For the text-containing cell, return its midpoint in [x, y] coordinate format. 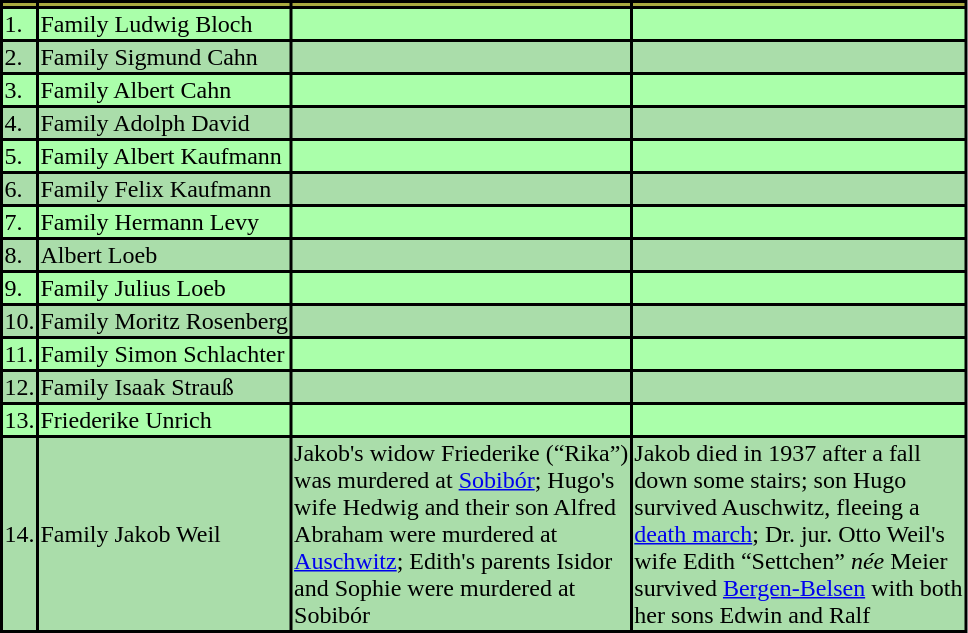
Family Simon Schlachter [164, 354]
Family Hermann Levy [164, 222]
10. [20, 321]
Family Julius Loeb [164, 288]
Family Moritz Rosenberg [164, 321]
6. [20, 189]
Family Adolph David [164, 123]
Family Albert Cahn [164, 90]
4. [20, 123]
9. [20, 288]
2. [20, 57]
Friederike Unrich [164, 420]
1. [20, 24]
14. [20, 534]
Family Isaak Strauß [164, 387]
Family Jakob Weil [164, 534]
Family Albert Kaufmann [164, 156]
7. [20, 222]
8. [20, 255]
3. [20, 90]
12. [20, 387]
Family Felix Kaufmann [164, 189]
5. [20, 156]
Albert Loeb [164, 255]
13. [20, 420]
11. [20, 354]
Family Ludwig Bloch [164, 24]
Family Sigmund Cahn [164, 57]
